Search for the cell housing the specified text and yield its (X, Y) center coordinate. 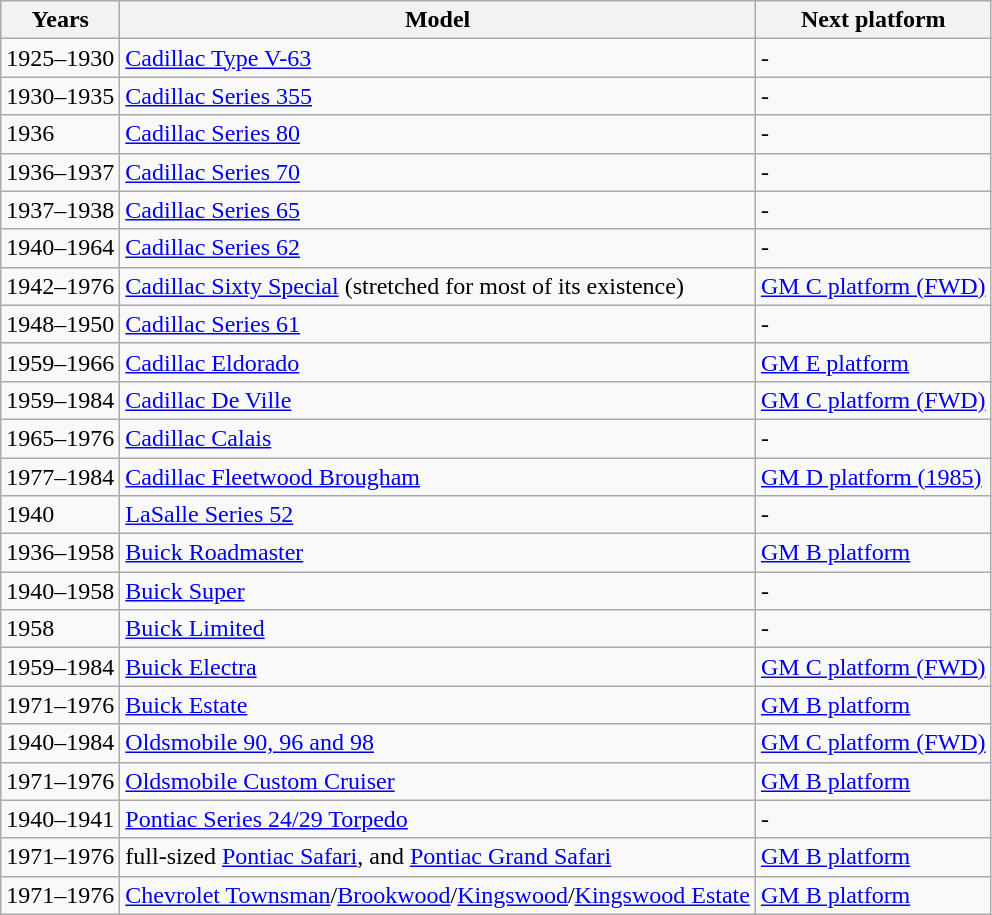
Chevrolet Townsman/Brookwood/Kingswood/Kingswood Estate (438, 895)
1936–1958 (60, 553)
Cadillac Fleetwood Brougham (438, 477)
1940–1964 (60, 248)
1959–1966 (60, 362)
Cadillac De Ville (438, 400)
Buick Super (438, 591)
1940–1941 (60, 819)
1937–1938 (60, 210)
Model (438, 20)
Cadillac Series 80 (438, 134)
1925–1930 (60, 58)
1940 (60, 515)
full-sized Pontiac Safari, and Pontiac Grand Safari (438, 857)
1936 (60, 134)
Cadillac Type V-63 (438, 58)
1958 (60, 629)
LaSalle Series 52 (438, 515)
Cadillac Series 62 (438, 248)
Cadillac Eldorado (438, 362)
1942–1976 (60, 286)
Cadillac Series 61 (438, 324)
Buick Estate (438, 705)
1965–1976 (60, 438)
1977–1984 (60, 477)
Oldsmobile 90, 96 and 98 (438, 743)
Cadillac Series 70 (438, 172)
Next platform (873, 20)
1930–1935 (60, 96)
1948–1950 (60, 324)
Pontiac Series 24/29 Torpedo (438, 819)
Cadillac Series 65 (438, 210)
GM D platform (1985) (873, 477)
Buick Roadmaster (438, 553)
Oldsmobile Custom Cruiser (438, 781)
Cadillac Sixty Special (stretched for most of its existence) (438, 286)
Cadillac Calais (438, 438)
Buick Electra (438, 667)
GM E platform (873, 362)
Years (60, 20)
1936–1937 (60, 172)
Cadillac Series 355 (438, 96)
1940–1958 (60, 591)
Buick Limited (438, 629)
1940–1984 (60, 743)
